For the text-containing cell, return its midpoint in [x, y] coordinate format. 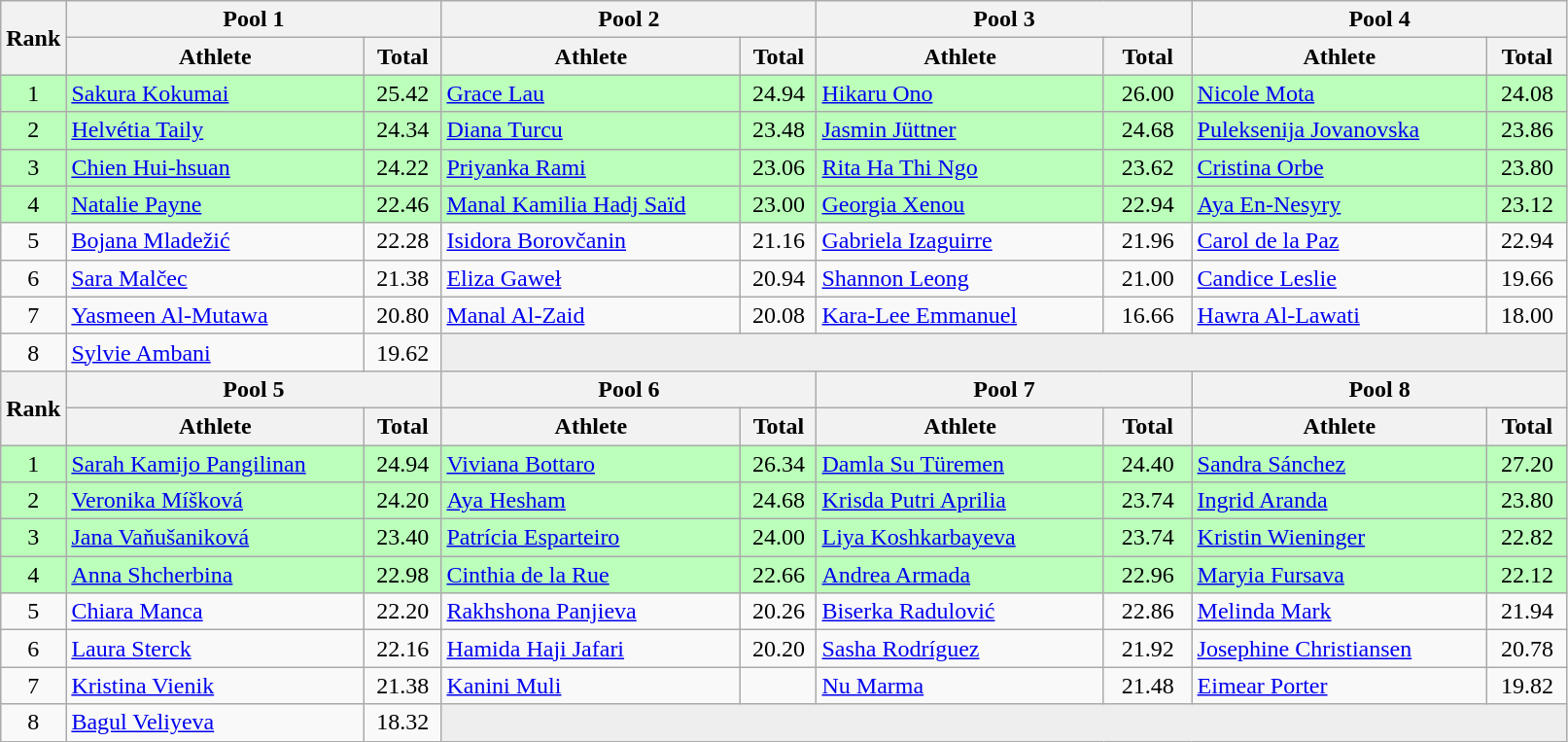
21.48 [1147, 686]
20.78 [1527, 649]
Sakura Kokumai [216, 93]
Georgia Xenou [960, 204]
23.48 [779, 130]
22.82 [1527, 538]
Viviana Bottaro [591, 464]
24.40 [1147, 464]
Candice Leslie [1340, 278]
Manal Kamilia Hadj Saïd [591, 204]
Cinthia de la Rue [591, 575]
Jasmin Jüttner [960, 130]
16.66 [1147, 315]
Biserka Radulović [960, 612]
22.66 [779, 575]
23.12 [1527, 204]
Eimear Porter [1340, 686]
Hamida Haji Jafari [591, 649]
21.96 [1147, 241]
Bagul Veliyeva [216, 723]
21.16 [779, 241]
Sara Malčec [216, 278]
Anna Shcherbina [216, 575]
Kristin Wieninger [1340, 538]
23.40 [402, 538]
24.08 [1527, 93]
20.80 [402, 315]
22.96 [1147, 575]
Chiara Manca [216, 612]
24.34 [402, 130]
23.86 [1527, 130]
Melinda Mark [1340, 612]
19.82 [1527, 686]
Hawra Al-Lawati [1340, 315]
22.86 [1147, 612]
22.28 [402, 241]
Jana Vaňušaniková [216, 538]
Cristina Orbe [1340, 167]
20.20 [779, 649]
Grace Lau [591, 93]
22.46 [402, 204]
Kara-Lee Emmanuel [960, 315]
Rita Ha Thi Ngo [960, 167]
22.16 [402, 649]
Diana Turcu [591, 130]
22.20 [402, 612]
Veronika Míšková [216, 501]
Ingrid Aranda [1340, 501]
Helvétia Taily [216, 130]
Rakhshona Panjieva [591, 612]
20.26 [779, 612]
22.12 [1527, 575]
20.94 [779, 278]
Maryia Fursava [1340, 575]
Damla Su Türemen [960, 464]
Sylvie Ambani [216, 352]
23.06 [779, 167]
Shannon Leong [960, 278]
Sandra Sánchez [1340, 464]
Patrícia Esparteiro [591, 538]
21.00 [1147, 278]
Andrea Armada [960, 575]
19.66 [1527, 278]
Pool 2 [629, 19]
23.00 [779, 204]
Sasha Rodríguez [960, 649]
23.62 [1147, 167]
21.92 [1147, 649]
21.94 [1527, 612]
Hikaru Ono [960, 93]
27.20 [1527, 464]
Krisda Putri Aprilia [960, 501]
Bojana Mladežić [216, 241]
Pool 5 [254, 389]
Pool 1 [254, 19]
18.32 [402, 723]
24.22 [402, 167]
Kristina Vienik [216, 686]
Nu Marma [960, 686]
Manal Al-Zaid [591, 315]
Pool 7 [1004, 389]
Yasmeen Al-Mutawa [216, 315]
Sarah Kamijo Pangilinan [216, 464]
Pool 4 [1379, 19]
Josephine Christiansen [1340, 649]
Chien Hui-hsuan [216, 167]
Puleksenija Jovanovska [1340, 130]
19.62 [402, 352]
Gabriela Izaguirre [960, 241]
Pool 6 [629, 389]
Priyanka Rami [591, 167]
Eliza Gaweł [591, 278]
25.42 [402, 93]
Nicole Mota [1340, 93]
20.08 [779, 315]
18.00 [1527, 315]
Pool 8 [1379, 389]
26.34 [779, 464]
Carol de la Paz [1340, 241]
Liya Koshkarbayeva [960, 538]
Pool 3 [1004, 19]
Isidora Borovčanin [591, 241]
Aya Hesham [591, 501]
Laura Sterck [216, 649]
24.20 [402, 501]
Aya En-Nesyry [1340, 204]
26.00 [1147, 93]
Natalie Payne [216, 204]
24.00 [779, 538]
Kanini Muli [591, 686]
22.98 [402, 575]
